For the text-containing cell, return its midpoint in (x, y) coordinate format. 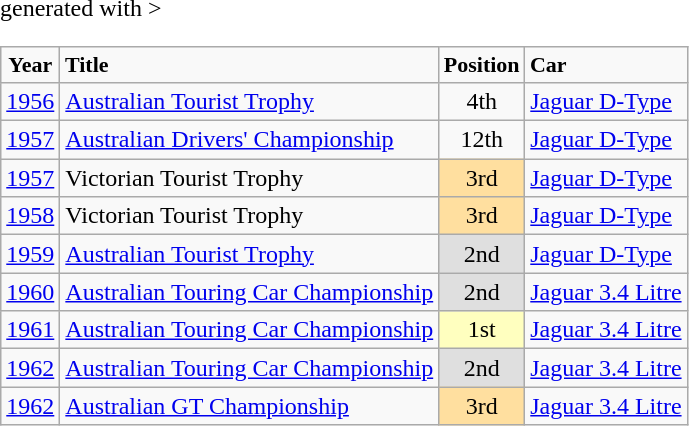
1961 (30, 330)
1960 (30, 292)
1958 (30, 216)
Australian GT Championship (250, 406)
Position (482, 65)
Car (606, 65)
Australian Drivers' Championship (250, 140)
Year (30, 65)
Title (250, 65)
1956 (30, 102)
12th (482, 140)
4th (482, 102)
1st (482, 330)
1959 (30, 254)
